Find where the given text appears and provide that cell's center as (X, Y) coordinate. 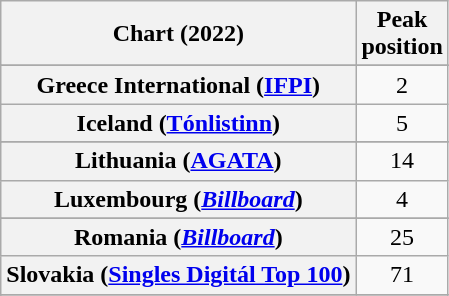
Peakposition (402, 34)
2 (402, 85)
5 (402, 123)
Lithuania (AGATA) (178, 161)
Slovakia (Singles Digitál Top 100) (178, 275)
Chart (2022) (178, 34)
14 (402, 161)
Greece International (IFPI) (178, 85)
25 (402, 237)
Iceland (Tónlistinn) (178, 123)
71 (402, 275)
4 (402, 199)
Luxembourg (Billboard) (178, 199)
Romania (Billboard) (178, 237)
